Detect which cell encompasses the target text, then output its (X, Y) center coordinate. 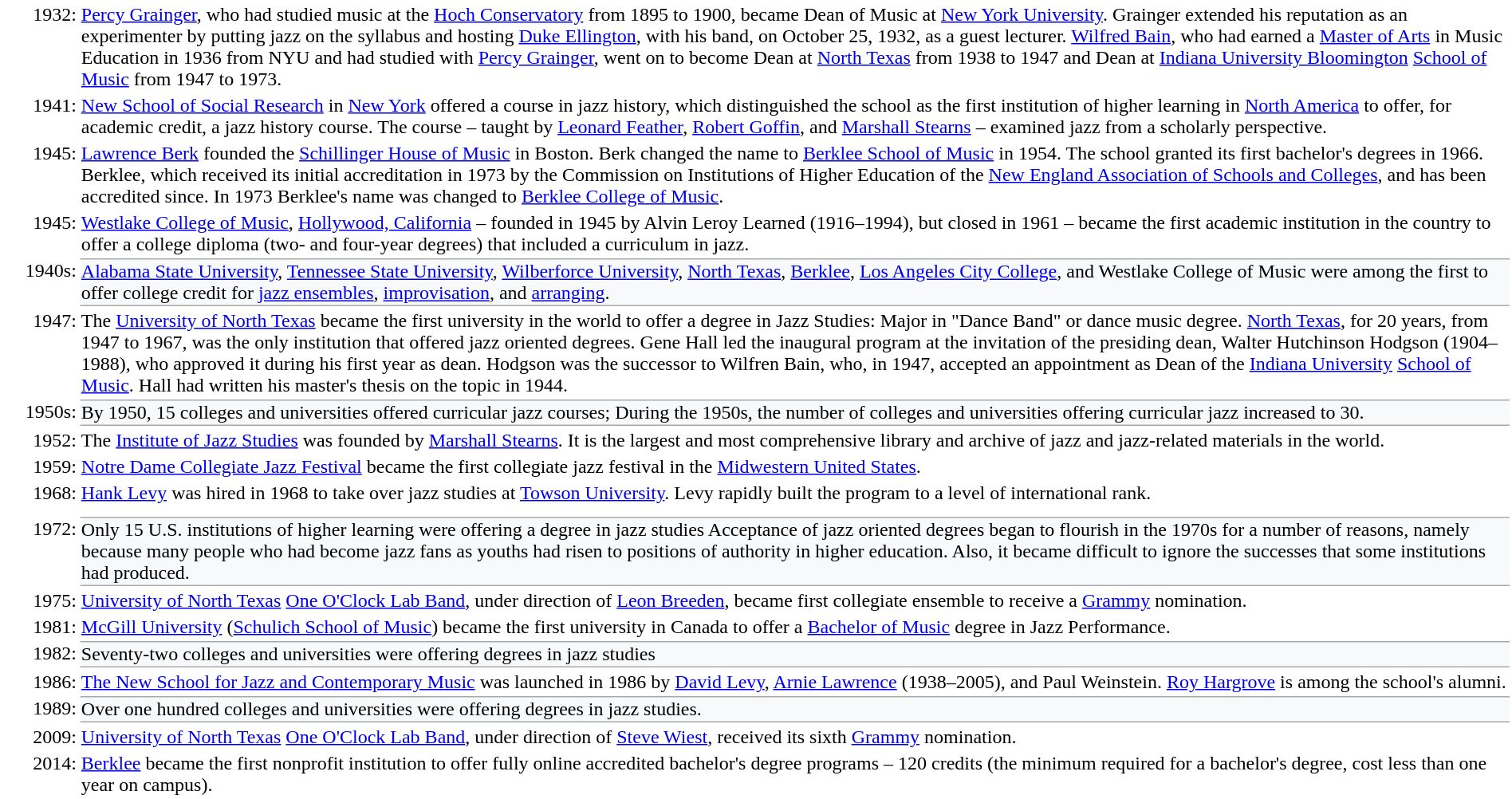
University of North Texas One O'Clock Lab Band, under direction of Leon Breeden, became first collegiate ensemble to receive a Grammy nomination. (794, 600)
Hank Levy was hired in 1968 to take over jazz studies at Towson University. Levy rapidly built the program to a level of international rank. (794, 493)
1975: (40, 600)
1950s: (40, 413)
1959: (40, 466)
Notre Dame Collegiate Jazz Festival became the first collegiate jazz festival in the Midwestern United States. (794, 466)
1982: (40, 654)
1986: (40, 682)
1968: (40, 493)
1981: (40, 627)
1989: (40, 710)
Seventy-two colleges and universities were offering degrees in jazz studies (794, 654)
1940s: (40, 282)
1947: (40, 352)
2014: (40, 773)
Over one hundred colleges and universities were offering degrees in jazz studies. (794, 710)
McGill University (Schulich School of Music) became the first university in Canada to offer a Bachelor of Music degree in Jazz Performance. (794, 627)
2009: (40, 737)
1972: (40, 552)
1932: (40, 46)
University of North Texas One O'Clock Lab Band, under direction of Steve Wiest, received its sixth Grammy nomination. (794, 737)
1941: (40, 116)
1952: (40, 440)
